Determine the (x, y) coordinate at the center of the cell enclosing the given text.  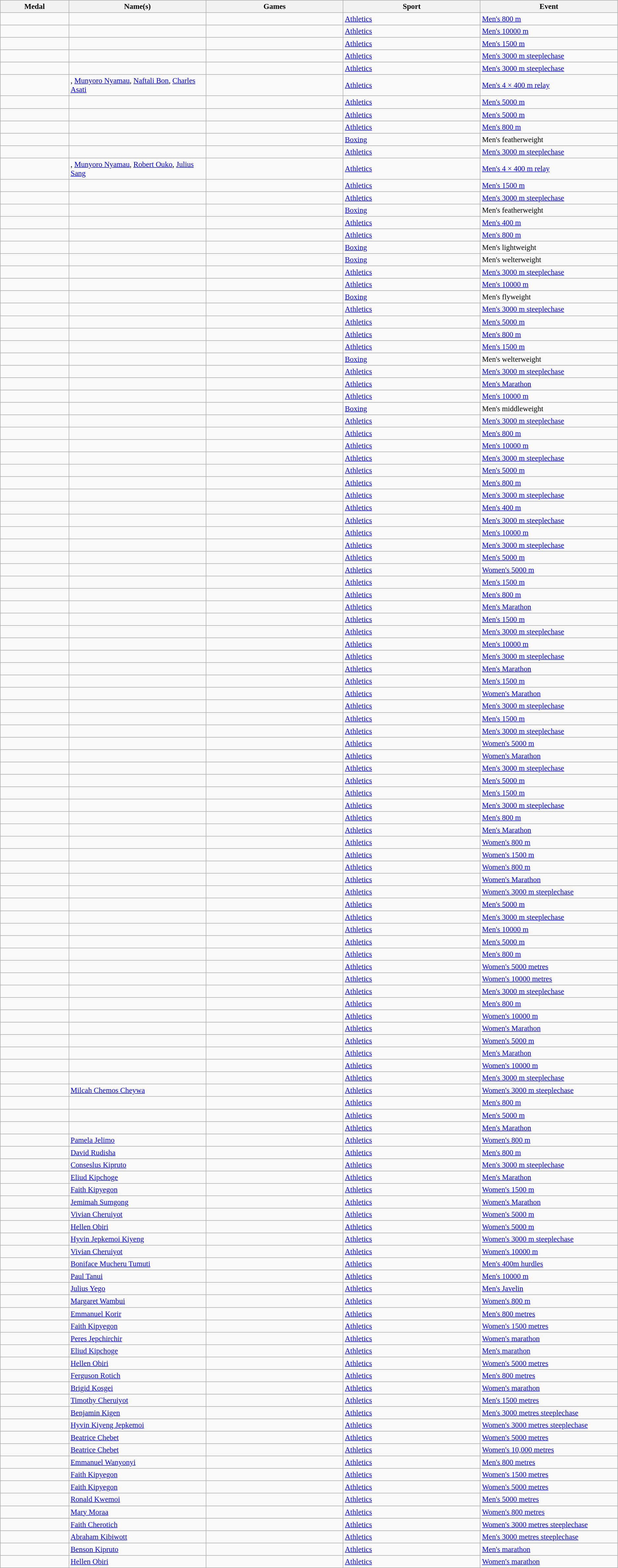
Julius Yego (138, 1289)
Men's 5000 metres (549, 1500)
Men's middleweight (549, 409)
Benjamin Kigen (138, 1413)
Margaret Wambui (138, 1301)
Hyvin Kiyeng Jepkemoi (138, 1425)
, Munyoro Nyamau, Robert Ouko, Julius Sang (138, 169)
David Rudisha (138, 1153)
Women's 10000 metres (549, 979)
Jemimah Sumgong (138, 1202)
Men's 1500 metres (549, 1400)
Mary Moraa (138, 1512)
Paul Tanui (138, 1276)
Ronald Kwemoi (138, 1500)
, Munyoro Nyamau, Naftali Bon, Charles Asati (138, 85)
Brigid Kosgei (138, 1388)
Men's Javelin (549, 1289)
Hyvin Jepkemoi Kiyeng (138, 1239)
Pamela Jelimo (138, 1140)
Milcah Chemos Cheywa (138, 1091)
Peres Jepchirchir (138, 1338)
Boniface Mucheru Tumuti (138, 1264)
Conseslus Kipruto (138, 1165)
Timothy Cheruiyot (138, 1400)
Emmanuel Korir (138, 1314)
Games (275, 7)
Sport (412, 7)
Faith Cherotich (138, 1524)
Ferguson Rotich (138, 1376)
Men's lightweight (549, 248)
Emmanuel Wanyonyi (138, 1462)
Name(s) (138, 7)
Men's flyweight (549, 297)
Benson Kipruto (138, 1549)
Women's 10,000 metres (549, 1450)
Abraham Kibiwott (138, 1537)
Men's 400m hurdles (549, 1264)
Medal (35, 7)
Event (549, 7)
Women's 800 metres (549, 1512)
